Search for the cell housing the specified text and yield its [X, Y] center coordinate. 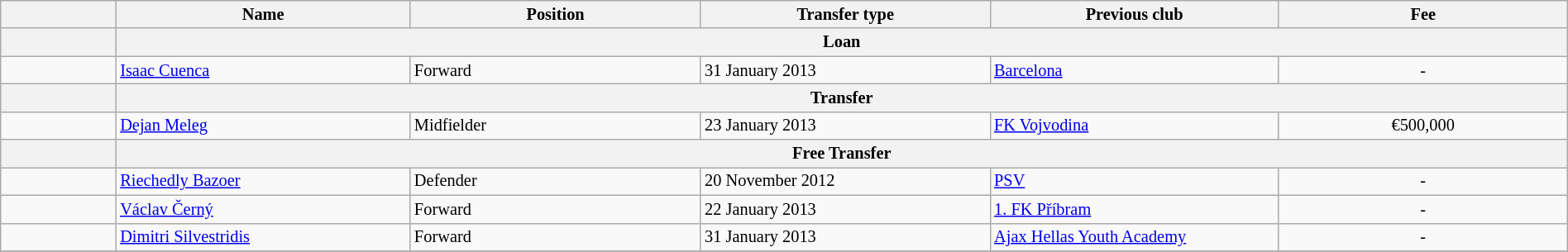
1. FK Příbram [1135, 209]
20 November 2012 [845, 181]
23 January 2013 [845, 126]
PSV [1135, 181]
Ajax Hellas Youth Academy [1135, 237]
Loan [842, 42]
€500,000 [1422, 126]
Dejan Meleg [263, 126]
Barcelona [1135, 70]
Previous club [1135, 14]
22 January 2013 [845, 209]
Riechedly Bazoer [263, 181]
Transfer [842, 97]
Isaac Cuenca [263, 70]
FK Vojvodina [1135, 126]
Dimitri Silvestridis [263, 237]
Defender [556, 181]
Václav Černý [263, 209]
Position [556, 14]
Free Transfer [842, 154]
Name [263, 14]
Fee [1422, 14]
Midfielder [556, 126]
Transfer type [845, 14]
